Extract the (x, y) coordinate from the center of the cell holding the provided text.  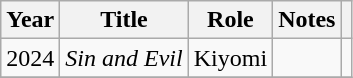
Role (230, 20)
Notes (307, 20)
2024 (30, 58)
Year (30, 20)
Title (124, 20)
Sin and Evil (124, 58)
Kiyomi (230, 58)
